From the cell containing the given text, extract its center point as [X, Y] coordinate. 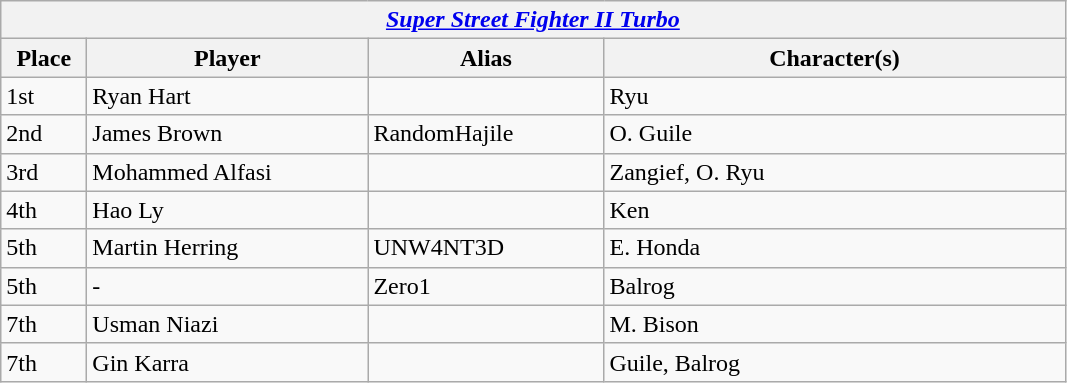
2nd [44, 134]
Guile, Balrog [834, 362]
Gin Karra [228, 362]
O. Guile [834, 134]
Super Street Fighter II Turbo [533, 20]
3rd [44, 172]
UNW4NT3D [486, 248]
Character(s) [834, 58]
RandomHajile [486, 134]
Place [44, 58]
Mohammed Alfasi [228, 172]
- [228, 286]
Zero1 [486, 286]
Martin Herring [228, 248]
Alias [486, 58]
Zangief, O. Ryu [834, 172]
1st [44, 96]
Ken [834, 210]
Ryan Hart [228, 96]
Ryu [834, 96]
James Brown [228, 134]
Player [228, 58]
Hao Ly [228, 210]
M. Bison [834, 324]
E. Honda [834, 248]
4th [44, 210]
Balrog [834, 286]
Usman Niazi [228, 324]
